For the text-containing cell, return its midpoint in (x, y) coordinate format. 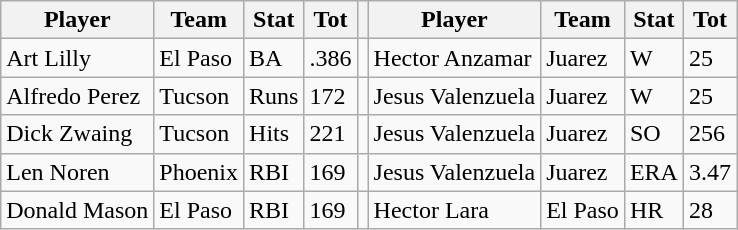
Hits (274, 134)
3.47 (710, 172)
Dick Zwaing (78, 134)
172 (330, 96)
221 (330, 134)
HR (654, 210)
Runs (274, 96)
Art Lilly (78, 58)
Hector Lara (454, 210)
SO (654, 134)
28 (710, 210)
.386 (330, 58)
Len Noren (78, 172)
Phoenix (199, 172)
Alfredo Perez (78, 96)
Donald Mason (78, 210)
Hector Anzamar (454, 58)
ERA (654, 172)
256 (710, 134)
BA (274, 58)
